Search for the cell housing the specified text and yield its [X, Y] center coordinate. 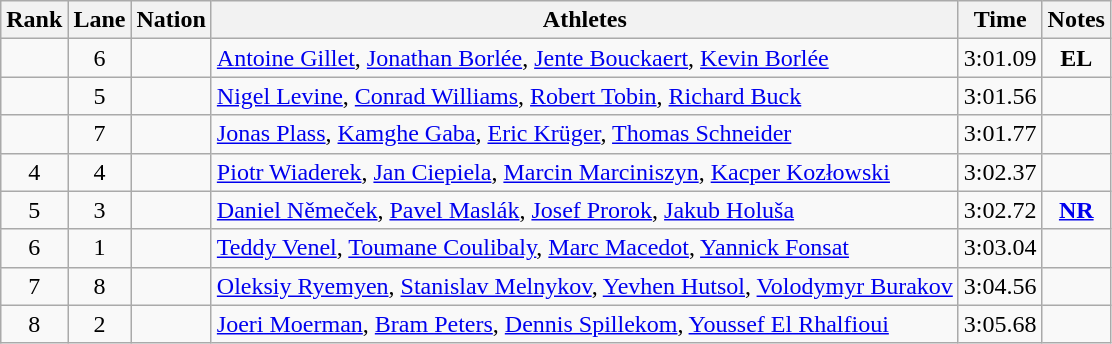
Joeri Moerman, Bram Peters, Dennis Spillekom, Youssef El Rhalfioui [584, 324]
Notes [1076, 20]
Antoine Gillet, Jonathan Borlée, Jente Bouckaert, Kevin Borlée [584, 58]
Time [1000, 20]
3:01.09 [1000, 58]
2 [100, 324]
Piotr Wiaderek, Jan Ciepiela, Marcin Marciniszyn, Kacper Kozłowski [584, 172]
Daniel Němeček, Pavel Maslák, Josef Prorok, Jakub Holuša [584, 210]
Nigel Levine, Conrad Williams, Robert Tobin, Richard Buck [584, 96]
Teddy Venel, Toumane Coulibaly, Marc Macedot, Yannick Fonsat [584, 248]
3:02.37 [1000, 172]
3:03.04 [1000, 248]
Oleksiy Ryemyen, Stanislav Melnykov, Yevhen Hutsol, Volodymyr Burakov [584, 286]
NR [1076, 210]
3:04.56 [1000, 286]
3:01.56 [1000, 96]
3:05.68 [1000, 324]
3 [100, 210]
Rank [34, 20]
1 [100, 248]
Jonas Plass, Kamghe Gaba, Eric Krüger, Thomas Schneider [584, 134]
3:02.72 [1000, 210]
Nation [171, 20]
3:01.77 [1000, 134]
EL [1076, 58]
Athletes [584, 20]
Lane [100, 20]
